Identify which cell holds the provided text, then report its [x, y] central coordinate. 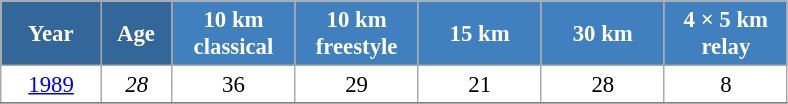
4 × 5 km relay [726, 34]
21 [480, 85]
8 [726, 85]
10 km freestyle [356, 34]
Age [136, 34]
1989 [52, 85]
29 [356, 85]
10 km classical [234, 34]
36 [234, 85]
30 km [602, 34]
15 km [480, 34]
Year [52, 34]
